Provide the (x, y) coordinate of the cell's center where the given text is located.  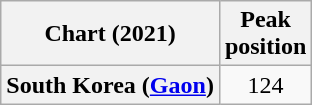
South Korea (Gaon) (110, 85)
124 (265, 85)
Chart (2021) (110, 34)
Peakposition (265, 34)
